Locate the cell with the specified text and output its [X, Y] center coordinate. 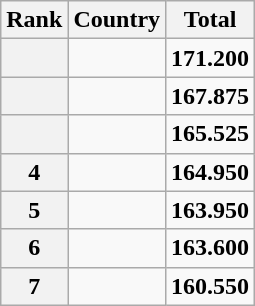
6 [34, 248]
4 [34, 172]
7 [34, 286]
167.875 [210, 96]
171.200 [210, 58]
Country [117, 20]
164.950 [210, 172]
163.600 [210, 248]
Rank [34, 20]
5 [34, 210]
165.525 [210, 134]
160.550 [210, 286]
163.950 [210, 210]
Total [210, 20]
